Extract the [x, y] coordinate from the center of the cell holding the provided text.  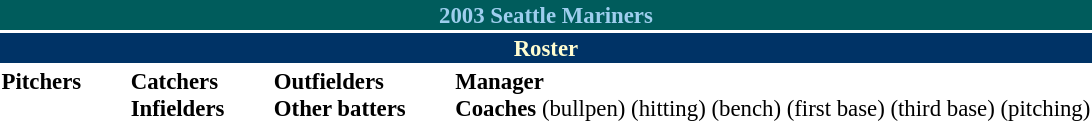
2003 Seattle Mariners [546, 15]
Roster [546, 48]
